Find where the given text appears and provide that cell's center as [x, y] coordinate. 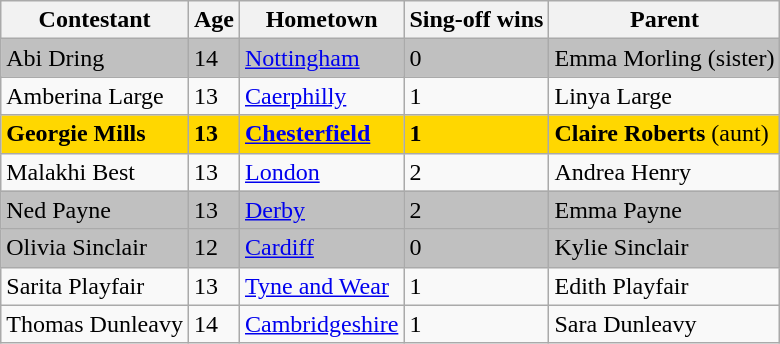
Linya Large [664, 96]
Ned Payne [95, 210]
Cambridgeshire [321, 324]
Andrea Henry [664, 172]
Hometown [321, 20]
Sing-off wins [476, 20]
Contestant [95, 20]
Kylie Sinclair [664, 248]
Caerphilly [321, 96]
Emma Morling (sister) [664, 58]
Thomas Dunleavy [95, 324]
Amberina Large [95, 96]
Chesterfield [321, 134]
Emma Payne [664, 210]
12 [214, 248]
Sarita Playfair [95, 286]
Derby [321, 210]
Tyne and Wear [321, 286]
Malakhi Best [95, 172]
Nottingham [321, 58]
Olivia Sinclair [95, 248]
Parent [664, 20]
Abi Dring [95, 58]
Georgie Mills [95, 134]
Claire Roberts (aunt) [664, 134]
London [321, 172]
Edith Playfair [664, 286]
Sara Dunleavy [664, 324]
Age [214, 20]
Cardiff [321, 248]
